Extract the (x, y) coordinate from the center of the cell holding the provided text.  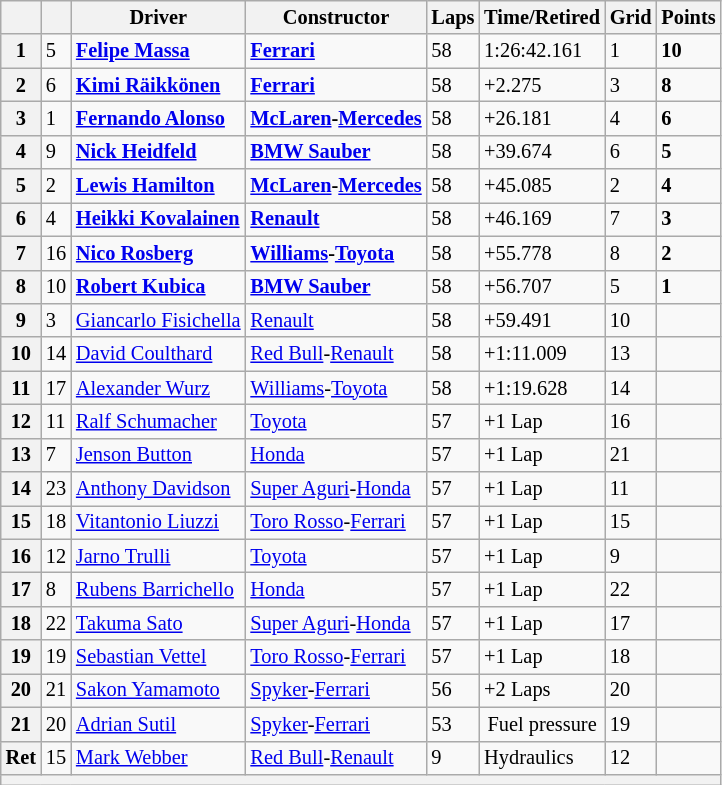
Alexander Wurz (158, 388)
Kimi Räikkönen (158, 85)
Takuma Sato (158, 623)
Felipe Massa (158, 51)
Driver (158, 17)
Ralf Schumacher (158, 421)
Jarno Trulli (158, 556)
+2.275 (542, 85)
Grid (631, 17)
Hydraulics (542, 758)
+2 Laps (542, 690)
Laps (454, 17)
Fernando Alonso (158, 118)
Nico Rosberg (158, 253)
+39.674 (542, 152)
23 (56, 489)
Robert Kubica (158, 287)
Points (688, 17)
+26.181 (542, 118)
+1:19.628 (542, 388)
Constructor (336, 17)
Anthony Davidson (158, 489)
Sakon Yamamoto (158, 690)
Lewis Hamilton (158, 186)
Nick Heidfeld (158, 152)
Ret (21, 758)
David Coulthard (158, 354)
53 (454, 724)
+46.169 (542, 219)
56 (454, 690)
+55.778 (542, 253)
Heikki Kovalainen (158, 219)
1:26:42.161 (542, 51)
Adrian Sutil (158, 724)
Mark Webber (158, 758)
Jenson Button (158, 455)
+59.491 (542, 320)
Giancarlo Fisichella (158, 320)
Rubens Barrichello (158, 589)
+56.707 (542, 287)
Fuel pressure (542, 724)
Time/Retired (542, 17)
Vitantonio Liuzzi (158, 522)
+1:11.009 (542, 354)
Sebastian Vettel (158, 657)
+45.085 (542, 186)
